Output the (X, Y) coordinate of the center of the cell containing the given text.  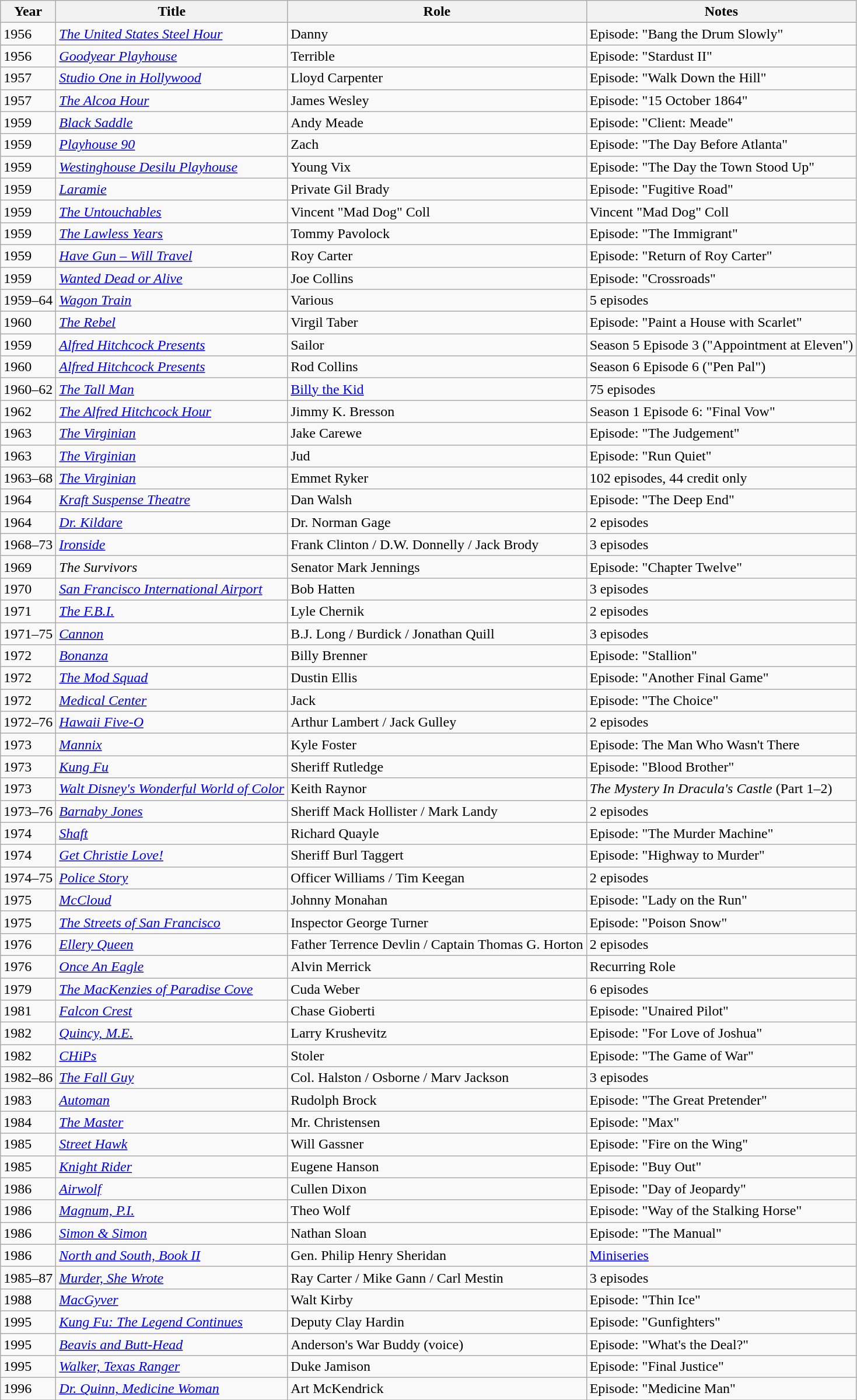
Various (437, 301)
The Master (172, 1122)
Dr. Kildare (172, 522)
Title (172, 12)
Episode: "Blood Brother" (721, 767)
The Alcoa Hour (172, 100)
Episode: "The Game of War" (721, 1056)
Sailor (437, 345)
Black Saddle (172, 123)
Will Gassner (437, 1144)
Episode: "The Murder Machine" (721, 833)
Young Vix (437, 167)
Bob Hatten (437, 589)
Billy Brenner (437, 656)
Episode: "Fugitive Road" (721, 189)
The Mod Squad (172, 678)
1982–86 (28, 1078)
Laramie (172, 189)
Recurring Role (721, 966)
Episode: The Man Who Wasn't There (721, 745)
San Francisco International Airport (172, 589)
Episode: "15 October 1864" (721, 100)
Episode: "Highway to Murder" (721, 856)
1996 (28, 1389)
5 episodes (721, 301)
Episode: "Way of the Stalking Horse" (721, 1211)
1962 (28, 411)
Westinghouse Desilu Playhouse (172, 167)
CHiPs (172, 1056)
Andy Meade (437, 123)
Episode: "Gunfighters" (721, 1322)
Once An Eagle (172, 966)
Episode: "Paint a House with Scarlet" (721, 323)
Zach (437, 145)
Ellery Queen (172, 944)
Automan (172, 1100)
Goodyear Playhouse (172, 56)
Shaft (172, 833)
Duke Jamison (437, 1367)
1981 (28, 1011)
Episode: "The Deep End" (721, 500)
James Wesley (437, 100)
Falcon Crest (172, 1011)
Mannix (172, 745)
The Lawless Years (172, 233)
1969 (28, 567)
1985–87 (28, 1277)
Ray Carter / Mike Gann / Carl Mestin (437, 1277)
Kung Fu: The Legend Continues (172, 1322)
1984 (28, 1122)
Cannon (172, 633)
Joe Collins (437, 278)
Street Hawk (172, 1144)
Virgil Taber (437, 323)
Sheriff Rutledge (437, 767)
Jack (437, 700)
Knight Rider (172, 1167)
Miniseries (721, 1255)
Episode: "Final Justice" (721, 1367)
Walt Disney's Wonderful World of Color (172, 789)
Role (437, 12)
Have Gun – Will Travel (172, 256)
Gen. Philip Henry Sheridan (437, 1255)
Sheriff Mack Hollister / Mark Landy (437, 811)
1983 (28, 1100)
Roy Carter (437, 256)
Chase Gioberti (437, 1011)
6 episodes (721, 989)
The Survivors (172, 567)
Private Gil Brady (437, 189)
Beavis and Butt-Head (172, 1344)
1988 (28, 1300)
Episode: "The Immigrant" (721, 233)
Lloyd Carpenter (437, 78)
Dr. Quinn, Medicine Woman (172, 1389)
Episode: "Lady on the Run" (721, 900)
Airwolf (172, 1189)
The F.B.I. (172, 611)
Episode: "The Manual" (721, 1233)
Episode: "Return of Roy Carter" (721, 256)
Larry Krushevitz (437, 1034)
Alvin Merrick (437, 966)
1971–75 (28, 633)
Episode: "Thin Ice" (721, 1300)
MacGyver (172, 1300)
1974–75 (28, 878)
Episode: "Bang the Drum Slowly" (721, 34)
The MacKenzies of Paradise Cove (172, 989)
Episode: "Another Final Game" (721, 678)
Father Terrence Devlin / Captain Thomas G. Horton (437, 944)
Tommy Pavolock (437, 233)
Anderson's War Buddy (voice) (437, 1344)
1972–76 (28, 722)
Lyle Chernik (437, 611)
Jud (437, 456)
Hawaii Five-O (172, 722)
Walker, Texas Ranger (172, 1367)
Episode: "The Great Pretender" (721, 1100)
Episode: "Crossroads" (721, 278)
Dustin Ellis (437, 678)
Episode: "The Day Before Atlanta" (721, 145)
Rod Collins (437, 367)
Cullen Dixon (437, 1189)
Cuda Weber (437, 989)
Jake Carewe (437, 434)
McCloud (172, 900)
Eugene Hanson (437, 1167)
Senator Mark Jennings (437, 567)
Episode: "Day of Jeopardy" (721, 1189)
Dr. Norman Gage (437, 522)
1971 (28, 611)
Episode: "Buy Out" (721, 1167)
Year (28, 12)
Magnum, P.I. (172, 1211)
Episode: "Unaired Pilot" (721, 1011)
Sheriff Burl Taggert (437, 856)
Episode: "For Love of Joshua" (721, 1034)
Arthur Lambert / Jack Gulley (437, 722)
1970 (28, 589)
Episode: "Poison Snow" (721, 922)
Kyle Foster (437, 745)
Episode: "Stardust II" (721, 56)
Quincy, M.E. (172, 1034)
Police Story (172, 878)
1968–73 (28, 544)
Episode: "The Day the Town Stood Up" (721, 167)
Wagon Train (172, 301)
North and South, Book II (172, 1255)
Episode: "Run Quiet" (721, 456)
Studio One in Hollywood (172, 78)
The Tall Man (172, 389)
Jimmy K. Bresson (437, 411)
Col. Halston / Osborne / Marv Jackson (437, 1078)
The United States Steel Hour (172, 34)
Episode: "The Choice" (721, 700)
Nathan Sloan (437, 1233)
Billy the Kid (437, 389)
Keith Raynor (437, 789)
The Rebel (172, 323)
Episode: "Walk Down the Hill" (721, 78)
Get Christie Love! (172, 856)
Frank Clinton / D.W. Donnelly / Jack Brody (437, 544)
B.J. Long / Burdick / Jonathan Quill (437, 633)
Barnaby Jones (172, 811)
The Untouchables (172, 211)
Mr. Christensen (437, 1122)
1979 (28, 989)
1973–76 (28, 811)
The Streets of San Francisco (172, 922)
Deputy Clay Hardin (437, 1322)
Season 6 Episode 6 ("Pen Pal") (721, 367)
Theo Wolf (437, 1211)
Episode: "Client: Meade" (721, 123)
The Fall Guy (172, 1078)
1959–64 (28, 301)
Notes (721, 12)
The Alfred Hitchcock Hour (172, 411)
Stoler (437, 1056)
Episode: "What's the Deal?" (721, 1344)
Emmet Ryker (437, 478)
Kung Fu (172, 767)
Season 5 Episode 3 ("Appointment at Eleven") (721, 345)
Rudolph Brock (437, 1100)
Dan Walsh (437, 500)
Bonanza (172, 656)
1963–68 (28, 478)
Kraft Suspense Theatre (172, 500)
Richard Quayle (437, 833)
Simon & Simon (172, 1233)
Walt Kirby (437, 1300)
Inspector George Turner (437, 922)
Terrible (437, 56)
Episode: "Chapter Twelve" (721, 567)
Art McKendrick (437, 1389)
Medical Center (172, 700)
1960–62 (28, 389)
Episode: "Medicine Man" (721, 1389)
The Mystery In Dracula's Castle (Part 1–2) (721, 789)
Season 1 Episode 6: "Final Vow" (721, 411)
Danny (437, 34)
Episode: "Fire on the Wing" (721, 1144)
75 episodes (721, 389)
Officer Williams / Tim Keegan (437, 878)
102 episodes, 44 credit only (721, 478)
Murder, She Wrote (172, 1277)
Ironside (172, 544)
Wanted Dead or Alive (172, 278)
Playhouse 90 (172, 145)
Episode: "The Judgement" (721, 434)
Episode: "Stallion" (721, 656)
Episode: "Max" (721, 1122)
Johnny Monahan (437, 900)
